Identify which cell holds the provided text, then report its [X, Y] central coordinate. 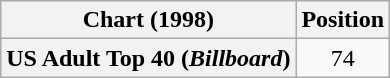
US Adult Top 40 (Billboard) [148, 58]
Position [343, 20]
74 [343, 58]
Chart (1998) [148, 20]
